Return [X, Y] of the center of cell containing provided text 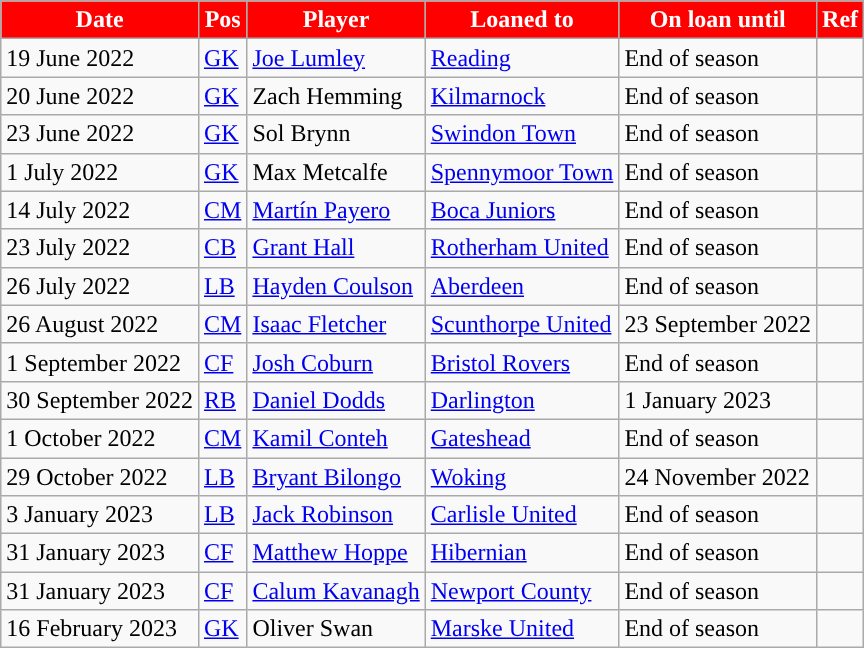
On loan until [718, 20]
Scunthorpe United [522, 324]
Aberdeen [522, 286]
19 June 2022 [100, 58]
RB [222, 400]
23 July 2022 [100, 248]
Sol Brynn [336, 134]
24 November 2022 [718, 477]
Player [336, 20]
14 July 2022 [100, 210]
20 June 2022 [100, 96]
Joe Lumley [336, 58]
Loaned to [522, 20]
Reading [522, 58]
Boca Juniors [522, 210]
1 July 2022 [100, 172]
Martín Payero [336, 210]
Newport County [522, 591]
26 August 2022 [100, 324]
Gateshead [522, 438]
23 September 2022 [718, 324]
30 September 2022 [100, 400]
Kamil Conteh [336, 438]
Ref [840, 20]
16 February 2023 [100, 629]
1 January 2023 [718, 400]
Grant Hall [336, 248]
Swindon Town [522, 134]
1 September 2022 [100, 362]
Carlisle United [522, 515]
23 June 2022 [100, 134]
Kilmarnock [522, 96]
Josh Coburn [336, 362]
Bryant Bilongo [336, 477]
Jack Robinson [336, 515]
29 October 2022 [100, 477]
Rotherham United [522, 248]
Pos [222, 20]
Daniel Dodds [336, 400]
Isaac Fletcher [336, 324]
Matthew Hoppe [336, 553]
Hayden Coulson [336, 286]
Hibernian [522, 553]
Oliver Swan [336, 629]
CB [222, 248]
Calum Kavanagh [336, 591]
26 July 2022 [100, 286]
Zach Hemming [336, 96]
Woking [522, 477]
Date [100, 20]
Darlington [522, 400]
Max Metcalfe [336, 172]
Marske United [522, 629]
Spennymoor Town [522, 172]
3 January 2023 [100, 515]
Bristol Rovers [522, 362]
1 October 2022 [100, 438]
